Extract the (x, y) coordinate from the center of the cell holding the provided text.  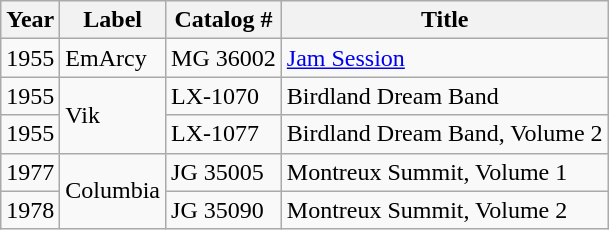
MG 36002 (224, 58)
Montreux Summit, Volume 1 (444, 172)
Montreux Summit, Volume 2 (444, 210)
LX-1070 (224, 96)
Title (444, 20)
1977 (30, 172)
JG 35090 (224, 210)
Birdland Dream Band, Volume 2 (444, 134)
1978 (30, 210)
EmArcy (113, 58)
LX-1077 (224, 134)
Vik (113, 115)
Year (30, 20)
Birdland Dream Band (444, 96)
Columbia (113, 191)
Catalog # (224, 20)
JG 35005 (224, 172)
Label (113, 20)
Jam Session (444, 58)
